Provide the (X, Y) coordinate of the cell's center where the given text is located.  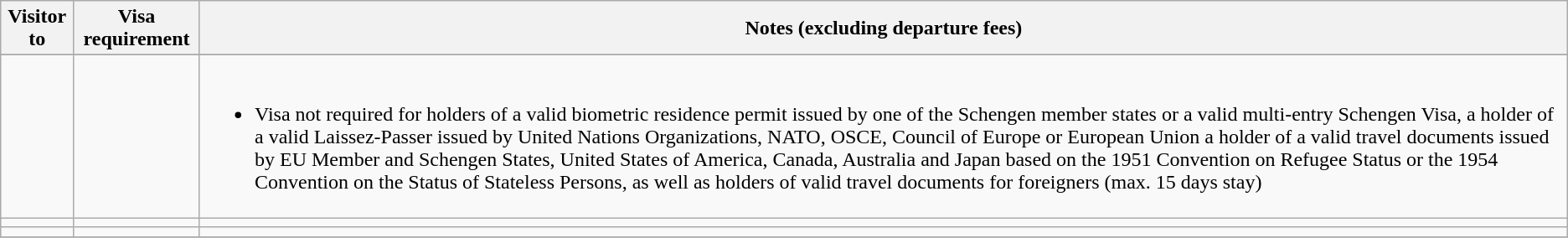
Visitor to (37, 28)
Notes (excluding departure fees) (883, 28)
Visa requirement (137, 28)
